Capture the cell that displays the provided text and extract its (X, Y) central coordinate. 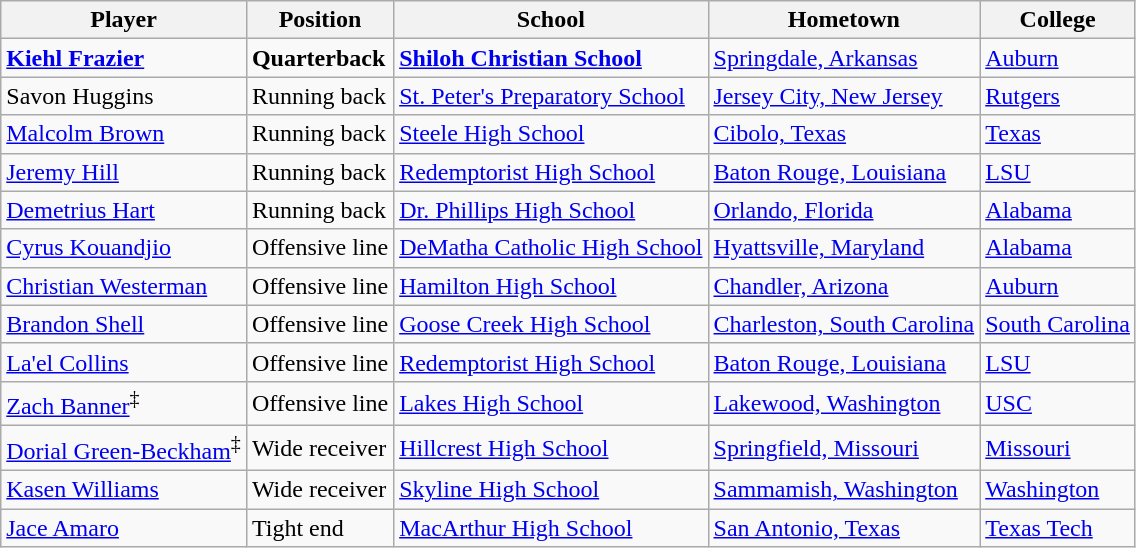
Jace Amaro (124, 528)
Charleston, South Carolina (844, 324)
Hamilton High School (551, 286)
School (551, 20)
Christian Westerman (124, 286)
Malcolm Brown (124, 134)
Hillcrest High School (551, 448)
Dr. Phillips High School (551, 210)
Player (124, 20)
Savon Huggins (124, 96)
Sammamish, Washington (844, 489)
San Antonio, Texas (844, 528)
South Carolina (1058, 324)
College (1058, 20)
Hyattsville, Maryland (844, 248)
Shiloh Christian School (551, 58)
Cibolo, Texas (844, 134)
Brandon Shell (124, 324)
Cyrus Kouandjio (124, 248)
Skyline High School (551, 489)
Jeremy Hill (124, 172)
Texas Tech (1058, 528)
Lakewood, Washington (844, 404)
Tight end (320, 528)
MacArthur High School (551, 528)
Jersey City, New Jersey (844, 96)
Lakes High School (551, 404)
Washington (1058, 489)
La'el Collins (124, 362)
Chandler, Arizona (844, 286)
Kasen Williams (124, 489)
Kiehl Frazier (124, 58)
Rutgers (1058, 96)
Hometown (844, 20)
Zach Banner‡ (124, 404)
Texas (1058, 134)
Goose Creek High School (551, 324)
USC (1058, 404)
Steele High School (551, 134)
Springdale, Arkansas (844, 58)
Quarterback (320, 58)
Missouri (1058, 448)
Position (320, 20)
Demetrius Hart (124, 210)
Springfield, Missouri (844, 448)
DeMatha Catholic High School (551, 248)
St. Peter's Preparatory School (551, 96)
Orlando, Florida (844, 210)
Dorial Green-Beckham‡ (124, 448)
